Identify which cell holds the provided text, then report its (X, Y) central coordinate. 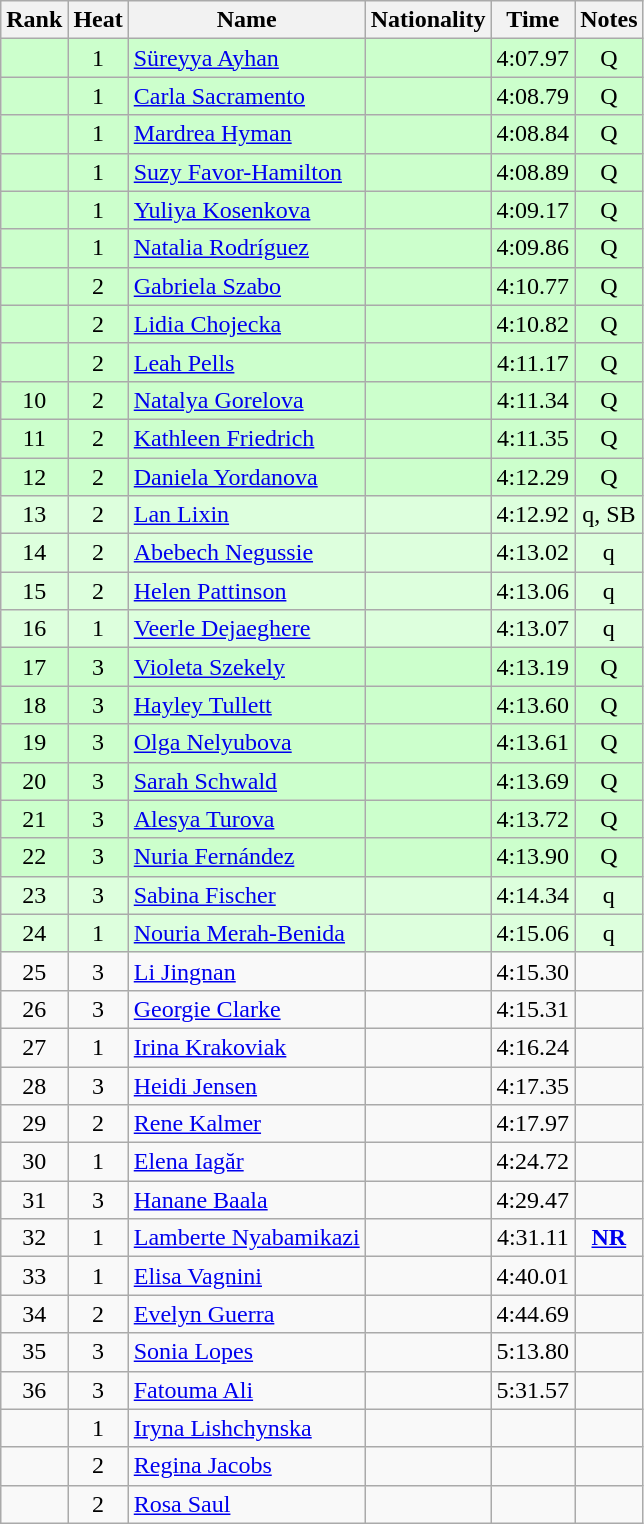
4:13.06 (533, 591)
q, SB (609, 515)
Fatouma Ali (246, 1390)
Notes (609, 20)
Sarah Schwald (246, 781)
26 (34, 1009)
Time (533, 20)
4:31.11 (533, 1238)
Nouria Merah-Benida (246, 933)
Olga Nelyubova (246, 743)
4:09.86 (533, 248)
Elena Iagăr (246, 1162)
29 (34, 1124)
10 (34, 400)
4:11.35 (533, 438)
4:13.19 (533, 667)
11 (34, 438)
21 (34, 819)
12 (34, 477)
4:07.97 (533, 58)
30 (34, 1162)
Abebech Negussie (246, 553)
Georgie Clarke (246, 1009)
4:10.82 (533, 324)
22 (34, 857)
4:11.17 (533, 362)
Daniela Yordanova (246, 477)
Hayley Tullett (246, 705)
20 (34, 781)
4:13.90 (533, 857)
Violeta Szekely (246, 667)
4:08.79 (533, 96)
Süreyya Ayhan (246, 58)
15 (34, 591)
Name (246, 20)
4:16.24 (533, 1047)
Rosa Saul (246, 1504)
Heidi Jensen (246, 1085)
4:10.77 (533, 286)
Heat (98, 20)
4:24.72 (533, 1162)
14 (34, 553)
4:08.84 (533, 134)
Elisa Vagnini (246, 1276)
Sabina Fischer (246, 895)
23 (34, 895)
Leah Pells (246, 362)
36 (34, 1390)
4:13.07 (533, 629)
4:08.89 (533, 172)
Li Jingnan (246, 971)
Rene Kalmer (246, 1124)
Sonia Lopes (246, 1352)
Carla Sacramento (246, 96)
4:12.92 (533, 515)
Nationality (428, 20)
24 (34, 933)
Natalya Gorelova (246, 400)
34 (34, 1314)
4:13.02 (533, 553)
NR (609, 1238)
Helen Pattinson (246, 591)
17 (34, 667)
4:14.34 (533, 895)
Hanane Baala (246, 1200)
Veerle Dejaeghere (246, 629)
31 (34, 1200)
4:11.34 (533, 400)
13 (34, 515)
4:17.97 (533, 1124)
28 (34, 1085)
Natalia Rodríguez (246, 248)
4:13.61 (533, 743)
Lan Lixin (246, 515)
4:29.47 (533, 1200)
5:31.57 (533, 1390)
19 (34, 743)
35 (34, 1352)
27 (34, 1047)
4:12.29 (533, 477)
4:13.72 (533, 819)
4:13.69 (533, 781)
4:44.69 (533, 1314)
Yuliya Kosenkova (246, 210)
Nuria Fernández (246, 857)
4:17.35 (533, 1085)
4:15.31 (533, 1009)
Irina Krakoviak (246, 1047)
33 (34, 1276)
18 (34, 705)
16 (34, 629)
Lidia Chojecka (246, 324)
4:15.30 (533, 971)
4:09.17 (533, 210)
5:13.80 (533, 1352)
Iryna Lishchynska (246, 1428)
Lamberte Nyabamikazi (246, 1238)
Gabriela Szabo (246, 286)
4:13.60 (533, 705)
Alesya Turova (246, 819)
Regina Jacobs (246, 1466)
Rank (34, 20)
4:40.01 (533, 1276)
25 (34, 971)
4:15.06 (533, 933)
Evelyn Guerra (246, 1314)
Kathleen Friedrich (246, 438)
Suzy Favor-Hamilton (246, 172)
32 (34, 1238)
Mardrea Hyman (246, 134)
